Return [X, Y] of the center of cell containing provided text 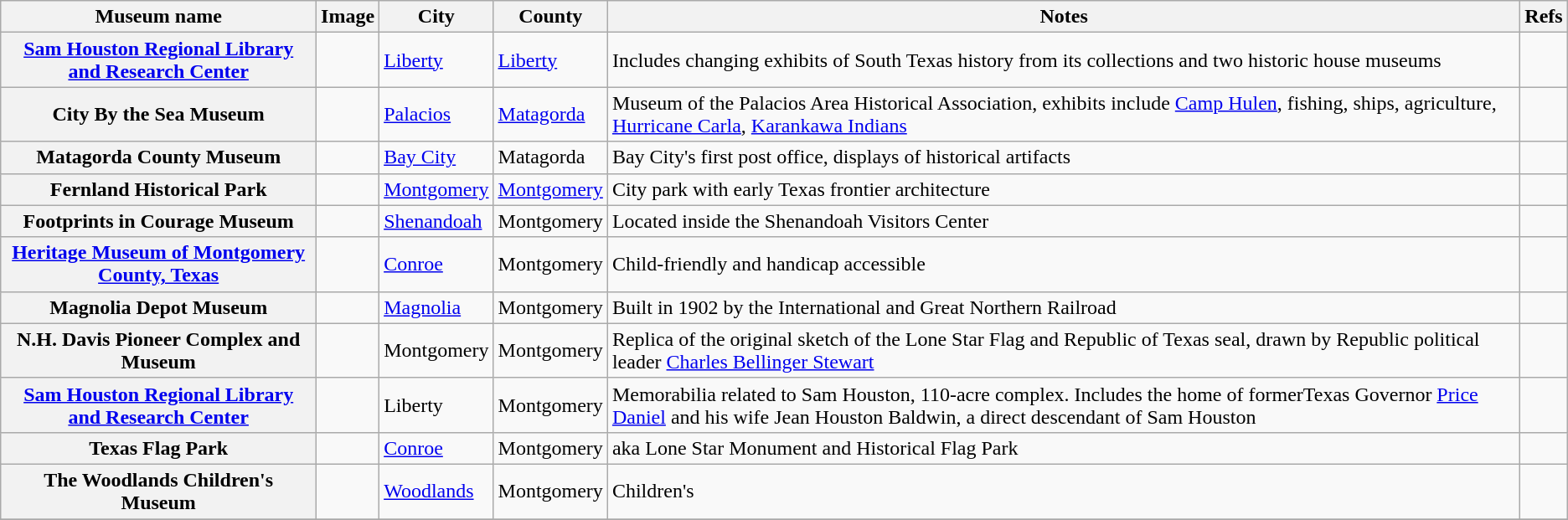
Located inside the Shenandoah Visitors Center [1064, 221]
Museum of the Palacios Area Historical Association, exhibits include Camp Hulen, fishing, ships, agriculture, Hurricane Carla, Karankawa Indians [1064, 114]
Footprints in Courage Museum [159, 221]
Matagorda County Museum [159, 157]
Heritage Museum of Montgomery County, Texas [159, 265]
Texas Flag Park [159, 448]
Magnolia [436, 307]
Includes changing exhibits of South Texas history from its collections and two historic house museums [1064, 60]
Child-friendly and handicap accessible [1064, 265]
aka Lone Star Monument and Historical Flag Park [1064, 448]
Woodlands [436, 491]
Bay City's first post office, displays of historical artifacts [1064, 157]
Palacios [436, 114]
Refs [1544, 17]
Image [348, 17]
City By the Sea Museum [159, 114]
Magnolia Depot Museum [159, 307]
County [550, 17]
Bay City [436, 157]
Notes [1064, 17]
Fernland Historical Park [159, 189]
Shenandoah [436, 221]
N.H. Davis Pioneer Complex and Museum [159, 350]
Museum name [159, 17]
Replica of the original sketch of the Lone Star Flag and Republic of Texas seal, drawn by Republic political leader Charles Bellinger Stewart [1064, 350]
City [436, 17]
The Woodlands Children's Museum [159, 491]
Built in 1902 by the International and Great Northern Railroad [1064, 307]
City park with early Texas frontier architecture [1064, 189]
Children's [1064, 491]
